Locate the cell with the specified text and output its (x, y) center coordinate. 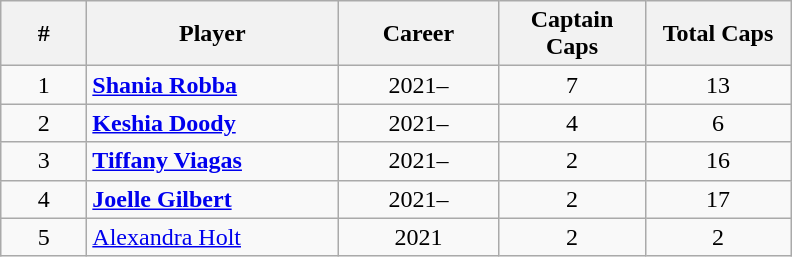
# (44, 34)
Joelle Gilbert (212, 199)
Player (212, 34)
Alexandra Holt (212, 237)
Tiffany Viagas (212, 161)
13 (718, 85)
6 (718, 123)
Career (418, 34)
16 (718, 161)
2021 (418, 237)
1 (44, 85)
Shania Robba (212, 85)
3 (44, 161)
5 (44, 237)
Keshia Doody (212, 123)
17 (718, 199)
Total Caps (718, 34)
Captain Caps (572, 34)
7 (572, 85)
